Return the [x, y] coordinate for the center point of the cell that contains the specified text.  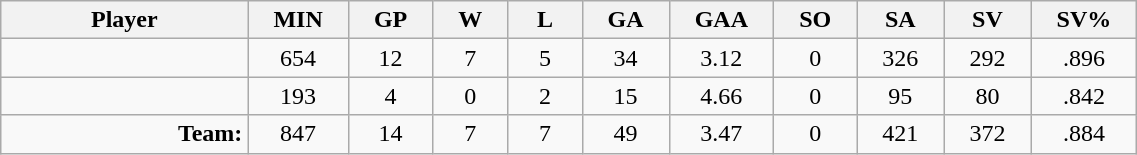
421 [900, 134]
34 [626, 58]
L [545, 20]
.884 [1084, 134]
14 [390, 134]
GA [626, 20]
2 [545, 96]
MIN [298, 20]
3.12 [721, 58]
193 [298, 96]
SA [900, 20]
654 [298, 58]
326 [900, 58]
.896 [1084, 58]
Player [124, 20]
Team: [124, 134]
292 [988, 58]
5 [545, 58]
847 [298, 134]
.842 [1084, 96]
SV [988, 20]
95 [900, 96]
GAA [721, 20]
15 [626, 96]
49 [626, 134]
372 [988, 134]
SV% [1084, 20]
80 [988, 96]
SO [816, 20]
4.66 [721, 96]
W [470, 20]
GP [390, 20]
4 [390, 96]
3.47 [721, 134]
12 [390, 58]
